Capture the cell that displays the provided text and extract its (x, y) central coordinate. 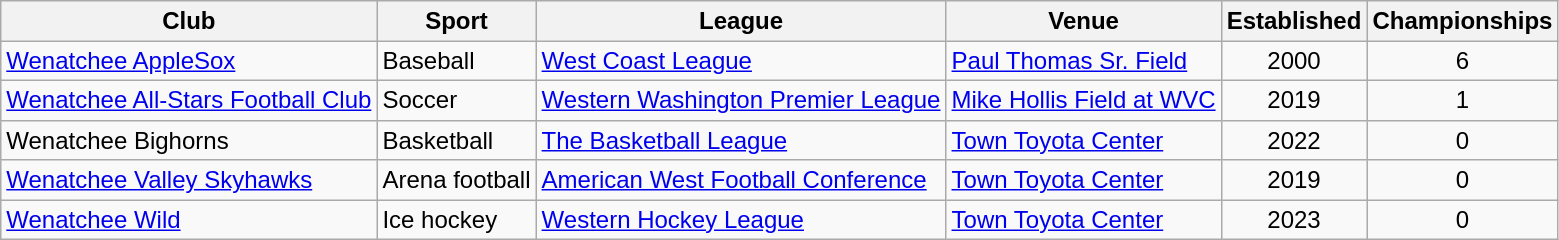
Arena football (456, 180)
Venue (1084, 21)
2000 (1294, 61)
6 (1462, 61)
Western Washington Premier League (741, 100)
Established (1294, 21)
League (741, 21)
Wenatchee Bighorns (189, 140)
Wenatchee All-Stars Football Club (189, 100)
Wenatchee Valley Skyhawks (189, 180)
2023 (1294, 220)
Club (189, 21)
Baseball (456, 61)
2022 (1294, 140)
1 (1462, 100)
Paul Thomas Sr. Field (1084, 61)
Sport (456, 21)
Wenatchee AppleSox (189, 61)
West Coast League (741, 61)
Championships (1462, 21)
Mike Hollis Field at WVC (1084, 100)
Wenatchee Wild (189, 220)
Western Hockey League (741, 220)
Ice hockey (456, 220)
Soccer (456, 100)
American West Football Conference (741, 180)
Basketball (456, 140)
The Basketball League (741, 140)
